For the text-containing cell, return its midpoint in [X, Y] coordinate format. 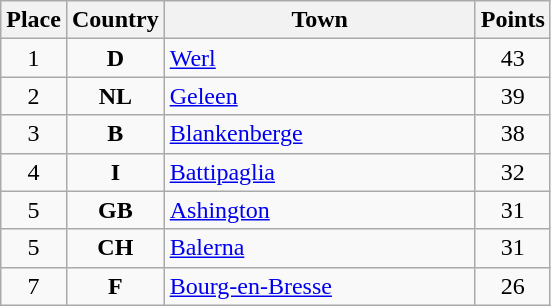
Town [320, 20]
GB [115, 210]
Country [115, 20]
Balerna [320, 248]
Bourg-en-Bresse [320, 286]
Blankenberge [320, 134]
26 [512, 286]
I [115, 172]
7 [34, 286]
43 [512, 58]
Geleen [320, 96]
NL [115, 96]
3 [34, 134]
Werl [320, 58]
F [115, 286]
CH [115, 248]
Place [34, 20]
Points [512, 20]
38 [512, 134]
D [115, 58]
Ashington [320, 210]
32 [512, 172]
1 [34, 58]
39 [512, 96]
B [115, 134]
Battipaglia [320, 172]
4 [34, 172]
2 [34, 96]
